Detect which cell encompasses the target text, then output its (x, y) center coordinate. 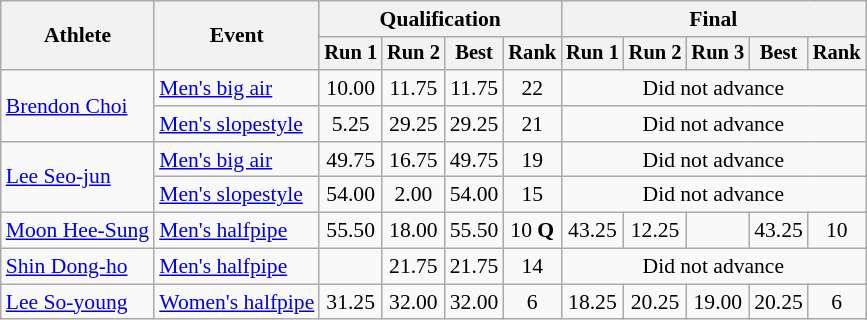
Event (236, 36)
10.00 (350, 88)
Shin Dong-ho (78, 267)
10 (837, 231)
5.25 (350, 124)
Run 3 (718, 54)
18.25 (592, 302)
12.25 (656, 231)
Brendon Choi (78, 106)
Women's halfpipe (236, 302)
Qualification (440, 19)
Moon Hee-Sung (78, 231)
22 (532, 88)
Lee Seo-jun (78, 178)
Athlete (78, 36)
19 (532, 160)
19.00 (718, 302)
10 Q (532, 231)
31.25 (350, 302)
Final (713, 19)
18.00 (414, 231)
14 (532, 267)
21 (532, 124)
16.75 (414, 160)
15 (532, 195)
Lee So-young (78, 302)
2.00 (414, 195)
